Capture the cell that displays the provided text and extract its [X, Y] central coordinate. 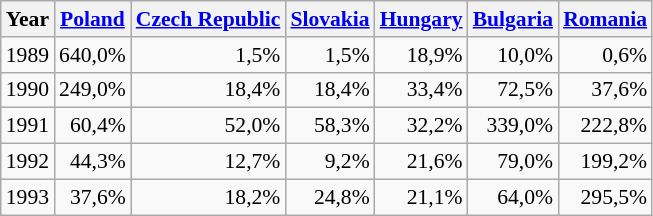
0,6% [605, 55]
Poland [92, 19]
Hungary [422, 19]
249,0% [92, 90]
18,2% [208, 197]
640,0% [92, 55]
79,0% [513, 162]
Czech Republic [208, 19]
60,4% [92, 126]
Bulgaria [513, 19]
Year [28, 19]
295,5% [605, 197]
199,2% [605, 162]
222,8% [605, 126]
339,0% [513, 126]
1991 [28, 126]
1990 [28, 90]
24,8% [330, 197]
10,0% [513, 55]
1989 [28, 55]
21,6% [422, 162]
12,7% [208, 162]
Slovakia [330, 19]
72,5% [513, 90]
18,9% [422, 55]
44,3% [92, 162]
32,2% [422, 126]
9,2% [330, 162]
58,3% [330, 126]
52,0% [208, 126]
1992 [28, 162]
Romania [605, 19]
21,1% [422, 197]
33,4% [422, 90]
1993 [28, 197]
64,0% [513, 197]
